Return the [x, y] coordinate for the center point of the cell that contains the specified text.  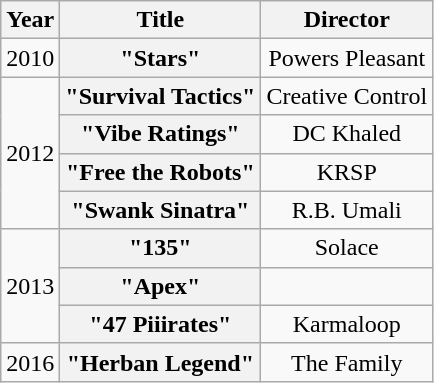
Year [30, 20]
"Apex" [160, 286]
2016 [30, 362]
The Family [347, 362]
2012 [30, 153]
"Swank Sinatra" [160, 210]
"47 Piiirates" [160, 324]
"Stars" [160, 58]
KRSP [347, 172]
Creative Control [347, 96]
Director [347, 20]
"135" [160, 248]
2013 [30, 286]
Title [160, 20]
Powers Pleasant [347, 58]
"Survival Tactics" [160, 96]
DC Khaled [347, 134]
2010 [30, 58]
Karmaloop [347, 324]
Solace [347, 248]
"Herban Legend" [160, 362]
"Free the Robots" [160, 172]
R.B. Umali [347, 210]
"Vibe Ratings" [160, 134]
